Output the [X, Y] coordinate of the center of the cell containing the given text.  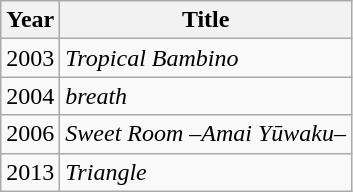
2006 [30, 134]
Tropical Bambino [206, 58]
Sweet Room –Amai Yūwaku– [206, 134]
2004 [30, 96]
breath [206, 96]
Title [206, 20]
Year [30, 20]
2013 [30, 172]
Triangle [206, 172]
2003 [30, 58]
